Return the [X, Y] coordinate for the center point of the cell that contains the specified text.  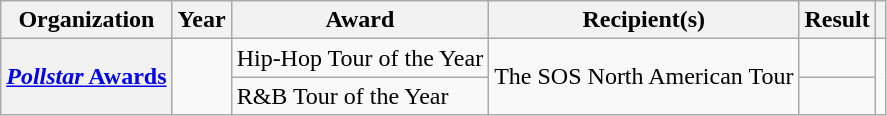
Pollstar Awards [86, 77]
Award [360, 20]
The SOS North American Tour [644, 77]
Recipient(s) [644, 20]
R&B Tour of the Year [360, 96]
Hip-Hop Tour of the Year [360, 58]
Organization [86, 20]
Result [837, 20]
Year [202, 20]
